Detect which cell encompasses the target text, then output its (x, y) center coordinate. 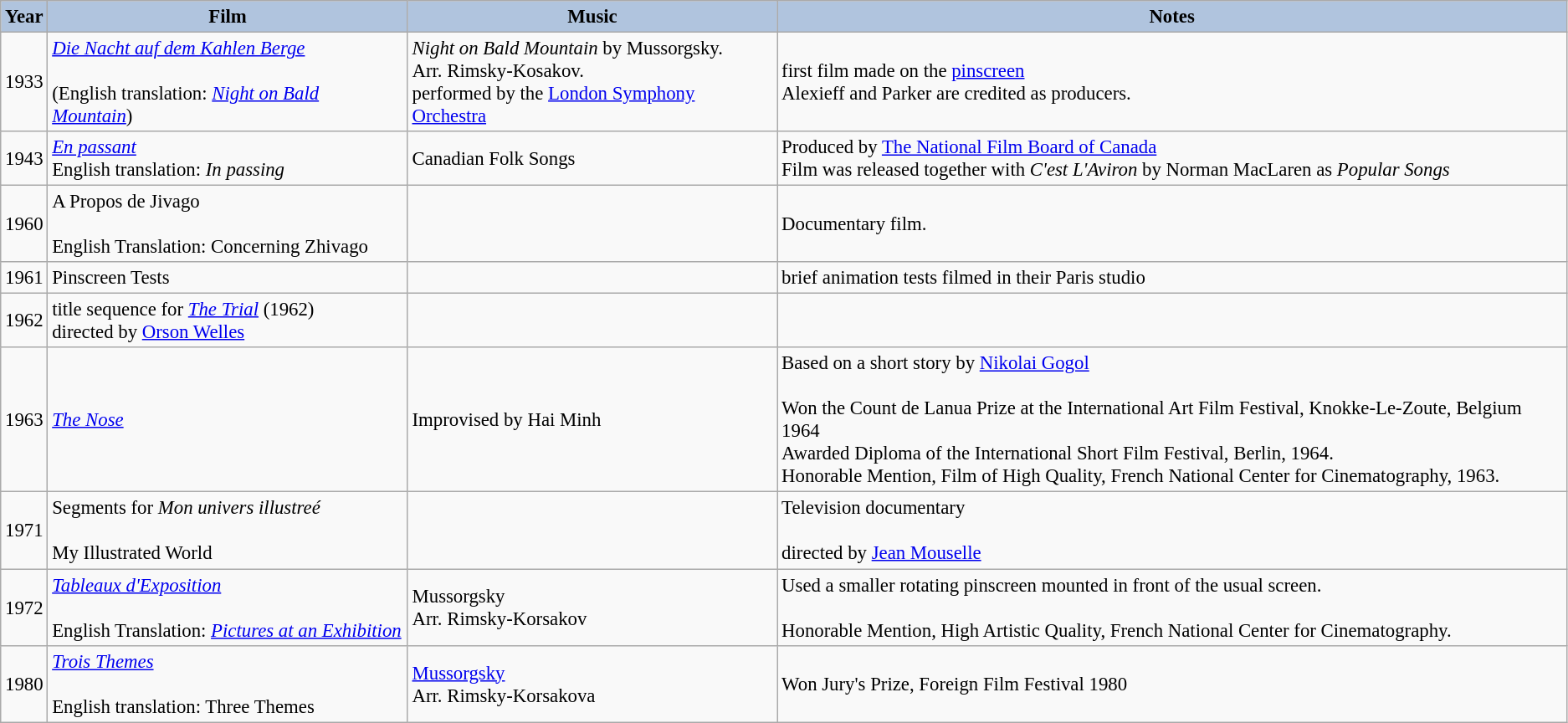
Segments for Mon univers illustreéMy Illustrated World (228, 531)
1962 (24, 321)
Night on Bald Mountain by Mussorgsky. Arr. Rimsky-Kosakov. performed by the London Symphony Orchestra (592, 82)
1963 (24, 420)
1971 (24, 531)
Produced by The National Film Board of CanadaFilm was released together with C'est L'Aviron by Norman MacLaren as Popular Songs (1172, 159)
brief animation tests filmed in their Paris studio (1172, 278)
Film (228, 17)
Notes (1172, 17)
En passant English translation: In passing (228, 159)
Trois ThemesEnglish translation: Three Themes (228, 684)
1933 (24, 82)
title sequence for The Trial (1962) directed by Orson Welles (228, 321)
1980 (24, 684)
Pinscreen Tests (228, 278)
The Nose (228, 420)
Won Jury's Prize, Foreign Film Festival 1980 (1172, 684)
1960 (24, 224)
1972 (24, 608)
A Propos de JivagoEnglish Translation: Concerning Zhivago (228, 224)
Documentary film. (1172, 224)
MussorgskyArr. Rimsky-Korsakov (592, 608)
Music (592, 17)
1961 (24, 278)
1943 (24, 159)
Year (24, 17)
Die Nacht auf dem Kahlen Berge(English translation: Night on Bald Mountain) (228, 82)
Canadian Folk Songs (592, 159)
first film made on the pinscreenAlexieff and Parker are credited as producers. (1172, 82)
Television documentarydirected by Jean Mouselle (1172, 531)
MussorgskyArr. Rimsky-Korsakova (592, 684)
Tableaux d'ExpositionEnglish Translation: Pictures at an Exhibition (228, 608)
Improvised by Hai Minh (592, 420)
